Locate the cell with the specified text and output its [X, Y] center coordinate. 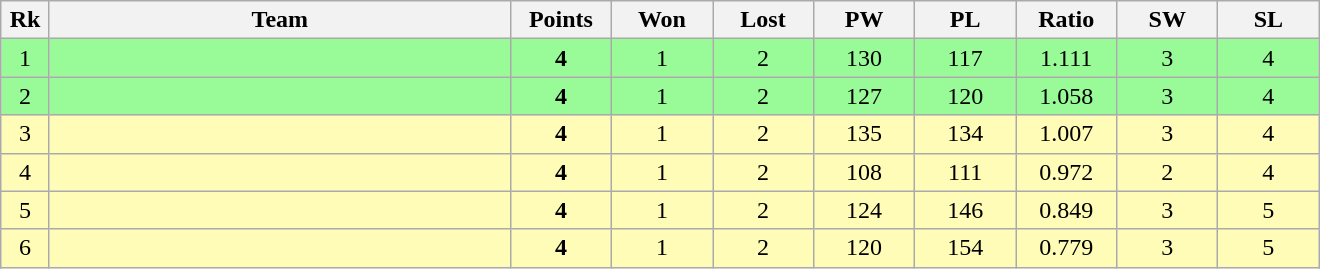
0.779 [1066, 248]
108 [864, 172]
134 [966, 134]
PW [864, 20]
Won [662, 20]
124 [864, 210]
1.007 [1066, 134]
1.111 [1066, 58]
SW [1168, 20]
117 [966, 58]
1.058 [1066, 96]
127 [864, 96]
Lost [762, 20]
146 [966, 210]
Ratio [1066, 20]
Points [560, 20]
6 [26, 248]
0.972 [1066, 172]
130 [864, 58]
Team [280, 20]
0.849 [1066, 210]
154 [966, 248]
PL [966, 20]
SL [1268, 20]
111 [966, 172]
135 [864, 134]
Rk [26, 20]
